Provide the (X, Y) coordinate of the cell's center where the given text is located.  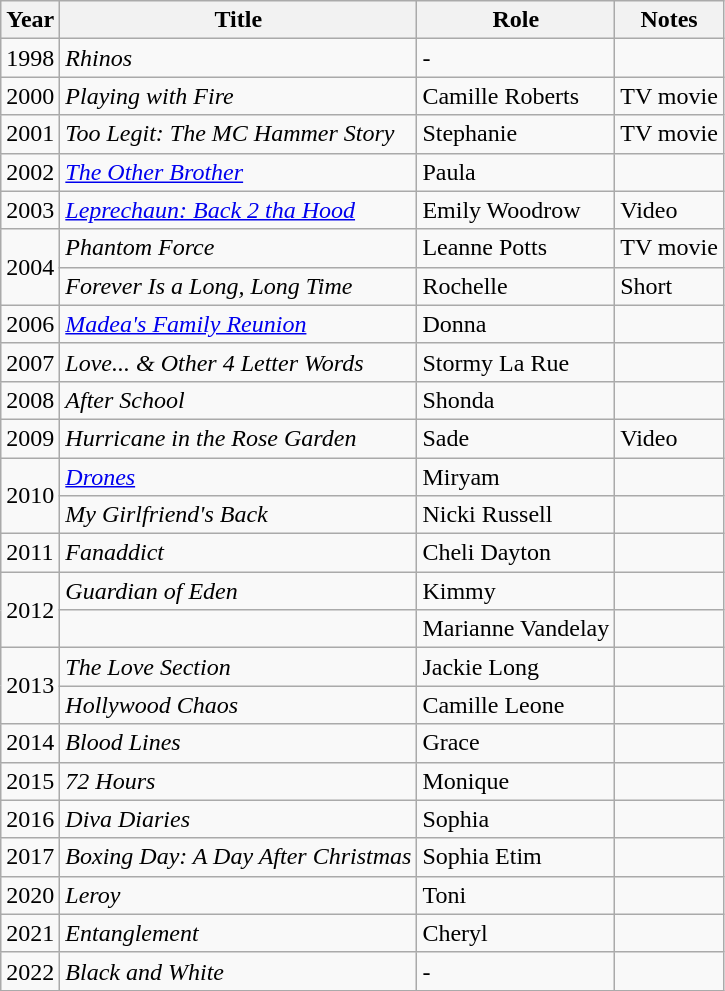
Entanglement (238, 933)
Sophia Etim (516, 857)
The Other Brother (238, 172)
Hollywood Chaos (238, 705)
Marianne Vandelay (516, 629)
Jackie Long (516, 667)
Paula (516, 172)
2013 (30, 686)
2020 (30, 895)
Drones (238, 477)
2011 (30, 553)
1998 (30, 58)
My Girlfriend's Back (238, 515)
Blood Lines (238, 743)
Cheli Dayton (516, 553)
Leprechaun: Back 2 tha Hood (238, 210)
Stormy La Rue (516, 362)
Sade (516, 438)
Black and White (238, 971)
2017 (30, 857)
Miryam (516, 477)
Leanne Potts (516, 248)
Kimmy (516, 591)
Diva Diaries (238, 819)
2010 (30, 496)
After School (238, 400)
72 Hours (238, 781)
Sophia (516, 819)
Too Legit: The MC Hammer Story (238, 134)
2016 (30, 819)
Camille Leone (516, 705)
Short (670, 286)
Grace (516, 743)
Emily Woodrow (516, 210)
2014 (30, 743)
Role (516, 20)
2007 (30, 362)
2002 (30, 172)
2022 (30, 971)
2008 (30, 400)
2009 (30, 438)
Leroy (238, 895)
Hurricane in the Rose Garden (238, 438)
Camille Roberts (516, 96)
2015 (30, 781)
Monique (516, 781)
Phantom Force (238, 248)
Stephanie (516, 134)
2001 (30, 134)
Title (238, 20)
Boxing Day: A Day After Christmas (238, 857)
Fanaddict (238, 553)
Madea's Family Reunion (238, 324)
2006 (30, 324)
2012 (30, 610)
2003 (30, 210)
Rhinos (238, 58)
Donna (516, 324)
Shonda (516, 400)
Love... & Other 4 Letter Words (238, 362)
Rochelle (516, 286)
Playing with Fire (238, 96)
Cheryl (516, 933)
Toni (516, 895)
2004 (30, 267)
Guardian of Eden (238, 591)
Year (30, 20)
Nicki Russell (516, 515)
2000 (30, 96)
Forever Is a Long, Long Time (238, 286)
2021 (30, 933)
The Love Section (238, 667)
Notes (670, 20)
